Find where the given text appears and provide that cell's center as (X, Y) coordinate. 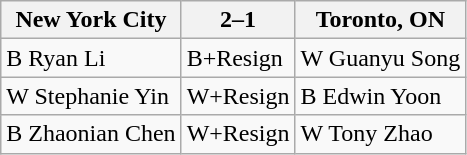
W Stephanie Yin (91, 96)
B Edwin Yoon (380, 96)
W Tony Zhao (380, 134)
2–1 (238, 20)
New York City (91, 20)
B Ryan Li (91, 58)
Toronto, ON (380, 20)
B+Resign (238, 58)
B Zhaonian Chen (91, 134)
W Guanyu Song (380, 58)
